Locate the cell with the specified text and output its [X, Y] center coordinate. 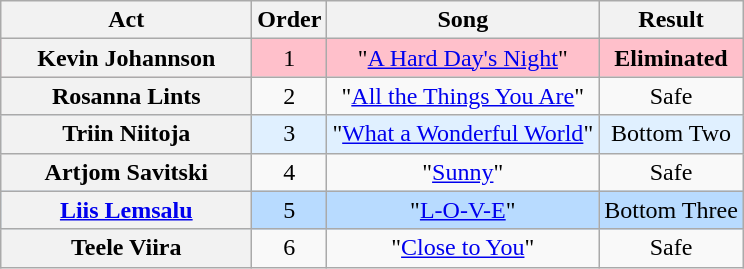
4 [290, 172]
6 [290, 248]
Act [126, 20]
"Sunny" [463, 172]
"A Hard Day's Night" [463, 58]
Result [672, 20]
Bottom Three [672, 210]
Bottom Two [672, 134]
Artjom Savitski [126, 172]
Rosanna Lints [126, 96]
Order [290, 20]
Song [463, 20]
2 [290, 96]
Kevin Johannson [126, 58]
1 [290, 58]
"All the Things You Are" [463, 96]
Teele Viira [126, 248]
"Close to You" [463, 248]
5 [290, 210]
"What a Wonderful World" [463, 134]
Eliminated [672, 58]
Liis Lemsalu [126, 210]
Triin Niitoja [126, 134]
"L-O-V-E" [463, 210]
3 [290, 134]
